Capture the cell that displays the provided text and extract its [X, Y] central coordinate. 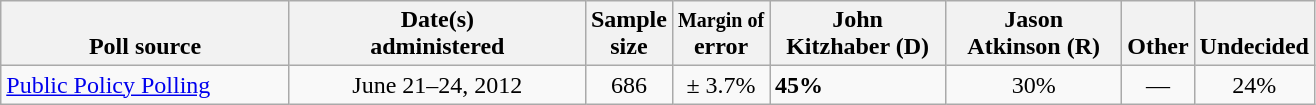
Other [1158, 34]
June 21–24, 2012 [437, 85]
Poll source [146, 34]
Margin oferror [720, 34]
Samplesize [628, 34]
45% [858, 85]
JasonAtkinson (R) [1034, 34]
Undecided [1254, 34]
Date(s)administered [437, 34]
24% [1254, 85]
30% [1034, 85]
Public Policy Polling [146, 85]
— [1158, 85]
JohnKitzhaber (D) [858, 34]
686 [628, 85]
± 3.7% [720, 85]
